Return [x, y] of the center of cell containing provided text 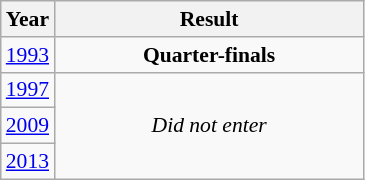
2013 [28, 162]
Quarter-finals [209, 55]
Year [28, 19]
Result [209, 19]
Did not enter [209, 126]
2009 [28, 126]
1993 [28, 55]
1997 [28, 90]
